Search for the cell housing the specified text and yield its (X, Y) center coordinate. 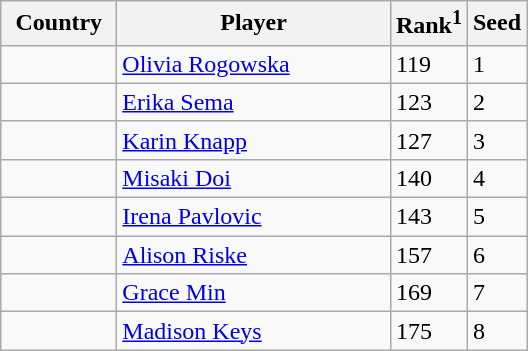
Seed (496, 24)
Karin Knapp (254, 140)
Misaki Doi (254, 178)
6 (496, 255)
Player (254, 24)
123 (428, 102)
143 (428, 217)
Olivia Rogowska (254, 64)
Country (59, 24)
Alison Riske (254, 255)
5 (496, 217)
Grace Min (254, 293)
140 (428, 178)
7 (496, 293)
1 (496, 64)
Madison Keys (254, 331)
Irena Pavlovic (254, 217)
2 (496, 102)
3 (496, 140)
Erika Sema (254, 102)
8 (496, 331)
119 (428, 64)
169 (428, 293)
Rank1 (428, 24)
157 (428, 255)
175 (428, 331)
127 (428, 140)
4 (496, 178)
